Output the (x, y) coordinate of the center of the cell containing the given text.  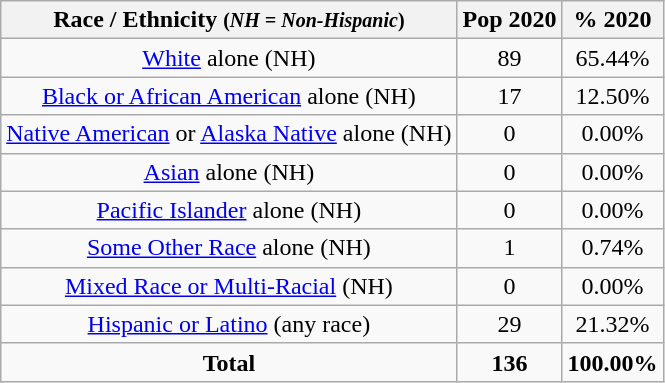
21.32% (612, 324)
% 2020 (612, 20)
100.00% (612, 362)
Pacific Islander alone (NH) (229, 210)
Black or African American alone (NH) (229, 96)
Hispanic or Latino (any race) (229, 324)
Mixed Race or Multi-Racial (NH) (229, 286)
65.44% (612, 58)
Pop 2020 (510, 20)
Race / Ethnicity (NH = Non-Hispanic) (229, 20)
Some Other Race alone (NH) (229, 248)
Native American or Alaska Native alone (NH) (229, 134)
136 (510, 362)
0.74% (612, 248)
White alone (NH) (229, 58)
89 (510, 58)
Total (229, 362)
Asian alone (NH) (229, 172)
17 (510, 96)
29 (510, 324)
12.50% (612, 96)
1 (510, 248)
